Pinpoint the cell where the given text exists, returning its (X, Y) midpoint coordinate. 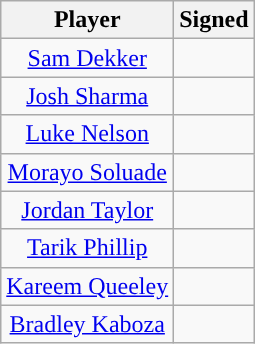
Tarik Phillip (88, 248)
Morayo Soluade (88, 172)
Signed (214, 20)
Luke Nelson (88, 134)
Kareem Queeley (88, 286)
Player (88, 20)
Bradley Kaboza (88, 324)
Josh Sharma (88, 96)
Sam Dekker (88, 58)
Jordan Taylor (88, 210)
